Identify which cell holds the provided text, then report its [X, Y] central coordinate. 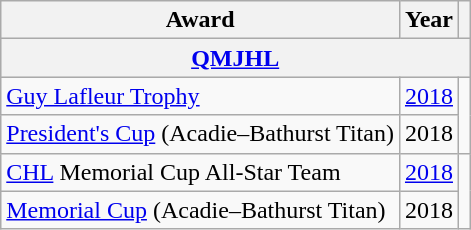
Memorial Cup (Acadie–Bathurst Titan) [200, 210]
Guy Lafleur Trophy [200, 96]
QMJHL [236, 58]
Year [428, 20]
President's Cup (Acadie–Bathurst Titan) [200, 134]
CHL Memorial Cup All-Star Team [200, 172]
Award [200, 20]
